Provide the (X, Y) coordinate of the cell's center where the given text is located.  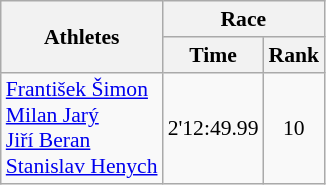
2'12:49.99 (214, 128)
Rank (294, 55)
Athletes (82, 36)
Time (214, 55)
František ŠimonMilan JarýJiří BeranStanislav Henych (82, 128)
10 (294, 128)
Race (244, 19)
